Return [x, y] of the center of cell containing provided text 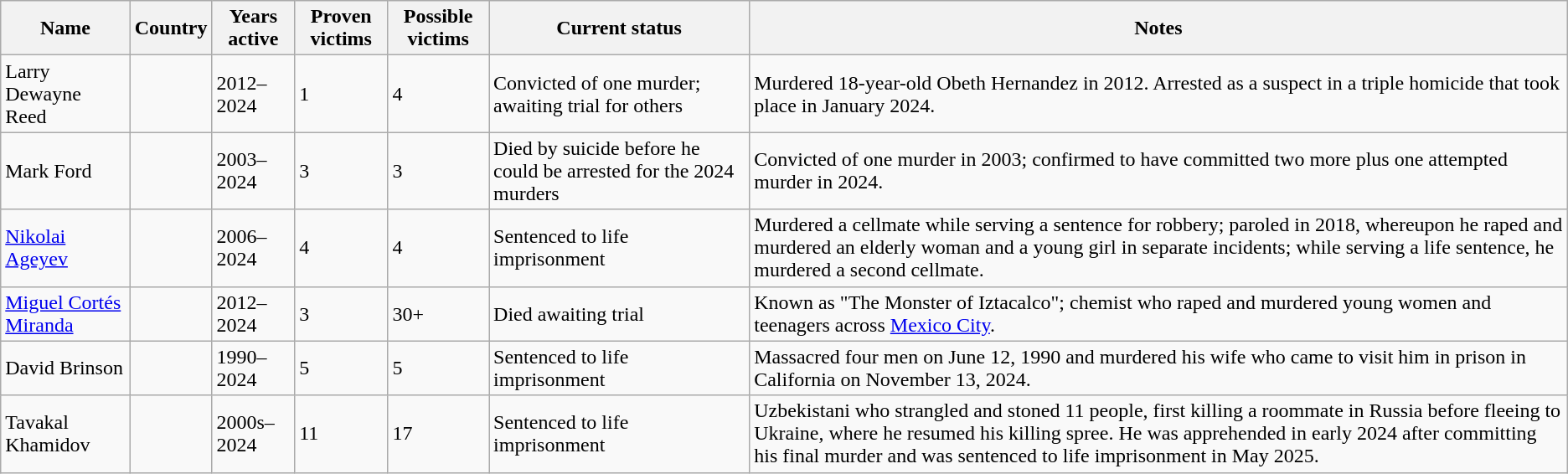
Murdered 18-year-old Obeth Hernandez in 2012. Arrested as a suspect in a triple homicide that took place in January 2024. [1159, 94]
Name [65, 28]
David Brinson [65, 368]
2000s–2024 [253, 434]
1 [342, 94]
Years active [253, 28]
11 [342, 434]
2003–2024 [253, 171]
Possible victims [439, 28]
Nikolai Ageyev [65, 248]
Died by suicide before he could be arrested for the 2024 murders [620, 171]
Notes [1159, 28]
Proven victims [342, 28]
17 [439, 434]
Tavakal Khamidov [65, 434]
Country [171, 28]
Massacred four men on June 12, 1990 and murdered his wife who came to visit him in prison in California on November 13, 2024. [1159, 368]
Current status [620, 28]
Convicted of one murder in 2003; confirmed to have committed two more plus one attempted murder in 2024. [1159, 171]
1990–2024 [253, 368]
2006–2024 [253, 248]
Convicted of one murder; awaiting trial for others [620, 94]
Larry Dewayne Reed [65, 94]
Known as "The Monster of Iztacalco"; chemist who raped and murdered young women and teenagers across Mexico City. [1159, 313]
Miguel Cortés Miranda [65, 313]
Mark Ford [65, 171]
30+ [439, 313]
Died awaiting trial [620, 313]
